Capture the cell that displays the provided text and extract its (x, y) central coordinate. 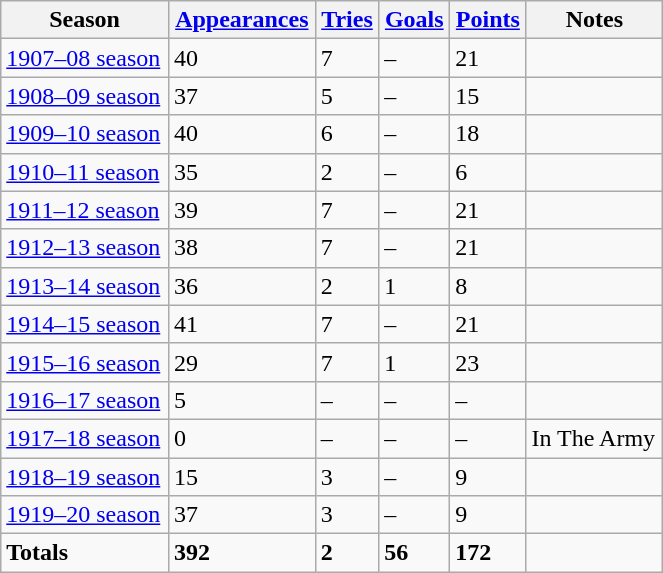
Appearances (242, 20)
1914–15 season (85, 324)
1912–13 season (85, 248)
Goals (414, 20)
Totals (85, 553)
23 (488, 362)
Notes (594, 20)
Points (488, 20)
172 (488, 553)
1910–11 season (85, 172)
29 (242, 362)
1919–20 season (85, 515)
Season (85, 20)
1913–14 season (85, 286)
39 (242, 210)
392 (242, 553)
0 (242, 438)
1916–17 season (85, 400)
1908–09 season (85, 96)
In The Army (594, 438)
1907–08 season (85, 58)
Tries (347, 20)
1918–19 season (85, 477)
18 (488, 134)
41 (242, 324)
56 (414, 553)
36 (242, 286)
1915–16 season (85, 362)
8 (488, 286)
38 (242, 248)
1917–18 season (85, 438)
1909–10 season (85, 134)
1911–12 season (85, 210)
35 (242, 172)
